Determine the [X, Y] coordinate at the center of the cell enclosing the given text.  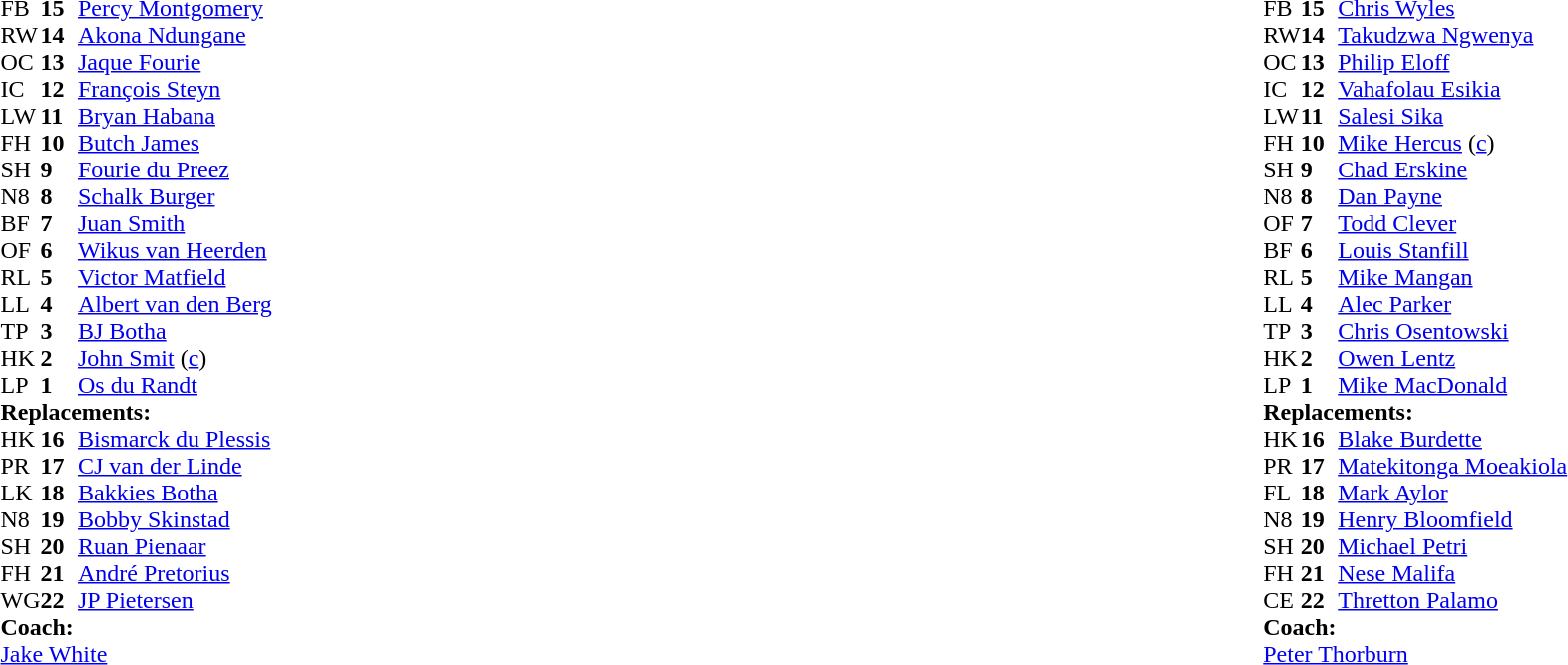
Blake Burdette [1452, 439]
Philip Eloff [1452, 62]
LK [20, 493]
Juan Smith [176, 223]
CE [1282, 600]
Victor Matfield [176, 277]
Schalk Burger [176, 197]
Matekitonga Moeakiola [1452, 467]
André Pretorius [176, 574]
Mike Mangan [1452, 277]
Ruan Pienaar [176, 546]
Todd Clever [1452, 223]
BJ Botha [176, 331]
Alec Parker [1452, 305]
Os du Randt [176, 385]
Mike Hercus (c) [1452, 144]
Thretton Palamo [1452, 600]
Owen Lentz [1452, 359]
Albert van den Berg [176, 305]
Vahafolau Esikia [1452, 90]
Bryan Habana [176, 116]
Takudzwa Ngwenya [1452, 36]
Akona Ndungane [176, 36]
Dan Payne [1452, 197]
Bobby Skinstad [176, 520]
François Steyn [176, 90]
Bismarck du Plessis [176, 439]
Louis Stanfill [1452, 251]
WG [20, 600]
Salesi Sika [1452, 116]
Bakkies Botha [176, 493]
CJ van der Linde [176, 467]
John Smit (c) [176, 359]
Michael Petri [1452, 546]
Chad Erskine [1452, 169]
Wikus van Heerden [176, 251]
Mark Aylor [1452, 493]
Jaque Fourie [176, 62]
Fourie du Preez [176, 169]
Chris Osentowski [1452, 331]
FL [1282, 493]
Butch James [176, 144]
Mike MacDonald [1452, 385]
JP Pietersen [176, 600]
Henry Bloomfield [1452, 520]
Nese Malifa [1452, 574]
